Detect which cell encompasses the target text, then output its [x, y] center coordinate. 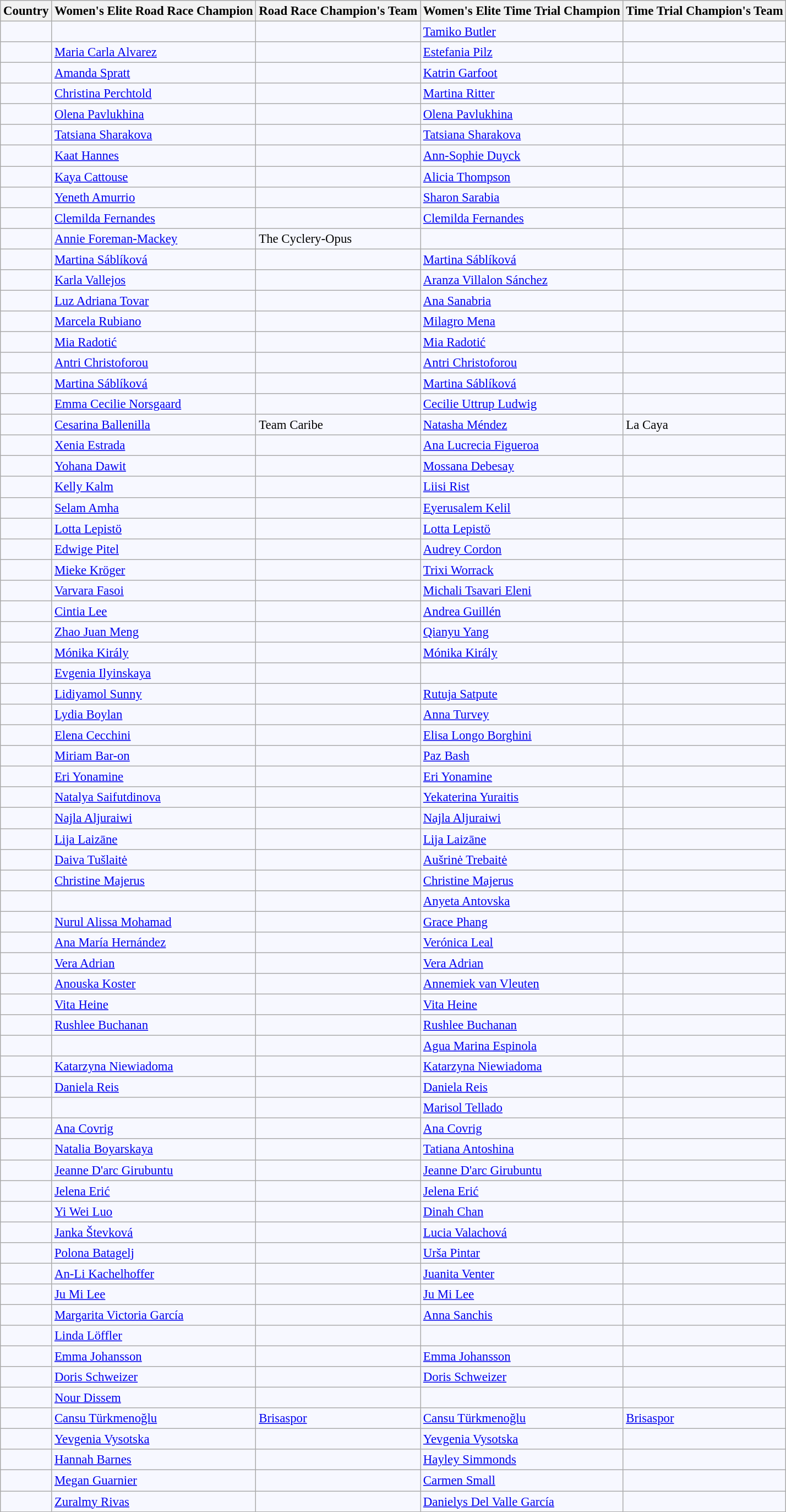
Urša Pintar [522, 1253]
Women's Elite Time Trial Champion [522, 11]
Kaya Cattouse [154, 177]
Paz Bash [522, 756]
Dinah Chan [522, 1211]
Liisi Rist [522, 487]
Annemiek van Vleuten [522, 984]
Sharon Sarabia [522, 197]
Maria Carla Alvarez [154, 52]
Cesarina Ballenilla [154, 425]
Ann-Sophie Duyck [522, 156]
La Caya [705, 425]
Ana Lucrecia Figueroa [522, 445]
Zhao Juan Meng [154, 632]
Ana Sanabria [522, 301]
Tamiko Butler [522, 32]
Xenia Estrada [154, 445]
Team Caribe [338, 425]
Anyeta Antovska [522, 901]
Time Trial Champion's Team [705, 11]
Estefania Pilz [522, 52]
Grace Phang [522, 922]
Zuralmy Rivas [154, 1502]
An-Li Kachelhoffer [154, 1274]
Anna Sanchis [522, 1315]
Rutuja Satpute [522, 694]
Natalia Boyarskaya [154, 1150]
Anouska Koster [154, 984]
Kelly Kalm [154, 487]
Verónica Leal [522, 943]
Hayley Simmonds [522, 1460]
Luz Adriana Tovar [154, 301]
Women's Elite Road Race Champion [154, 11]
Janka Števková [154, 1232]
The Cyclery-Opus [338, 238]
Yohana Dawit [154, 466]
Tatiana Antoshina [522, 1150]
Natasha Méndez [522, 425]
Katrin Garfoot [522, 73]
Polona Batagelj [154, 1253]
Martina Ritter [522, 94]
Nour Dissem [154, 1398]
Lucia Valachová [522, 1232]
Amanda Spratt [154, 73]
Agua Marina Espinola [522, 1046]
Andrea Guillén [522, 611]
Selam Amha [154, 508]
Audrey Cordon [522, 549]
Qianyu Yang [522, 632]
Yi Wei Luo [154, 1211]
Christina Perchtold [154, 94]
Margarita Victoria García [154, 1315]
Michali Tsavari Eleni [522, 591]
Elena Cecchini [154, 736]
Eyerusalem Kelil [522, 508]
Evgenia Ilyinskaya [154, 673]
Aušrinė Trebaitė [522, 860]
Cintia Lee [154, 611]
Emma Cecilie Norsgaard [154, 404]
Daiva Tušlaitė [154, 860]
Lydia Boylan [154, 715]
Annie Foreman-Mackey [154, 238]
Hannah Barnes [154, 1460]
Nurul Alissa Mohamad [154, 922]
Miriam Bar-on [154, 756]
Marisol Tellado [522, 1108]
Cecilie Uttrup Ludwig [522, 404]
Kaat Hannes [154, 156]
Alicia Thompson [522, 177]
Varvara Fasoi [154, 591]
Juanita Venter [522, 1274]
Aranza Villalon Sánchez [522, 280]
Linda Löffler [154, 1336]
Road Race Champion's Team [338, 11]
Milagro Mena [522, 322]
Ana María Hernández [154, 943]
Trixi Worrack [522, 570]
Edwige Pitel [154, 549]
Lidiyamol Sunny [154, 694]
Yekaterina Yuraitis [522, 798]
Mossana Debesay [522, 466]
Natalya Saifutdinova [154, 798]
Megan Guarnier [154, 1481]
Anna Turvey [522, 715]
Yeneth Amurrio [154, 197]
Carmen Small [522, 1481]
Country [26, 11]
Elisa Longo Borghini [522, 736]
Danielys Del Valle García [522, 1502]
Mieke Kröger [154, 570]
Karla Vallejos [154, 280]
Marcela Rubiano [154, 322]
